Determine the [X, Y] coordinate at the center of the cell enclosing the given text.  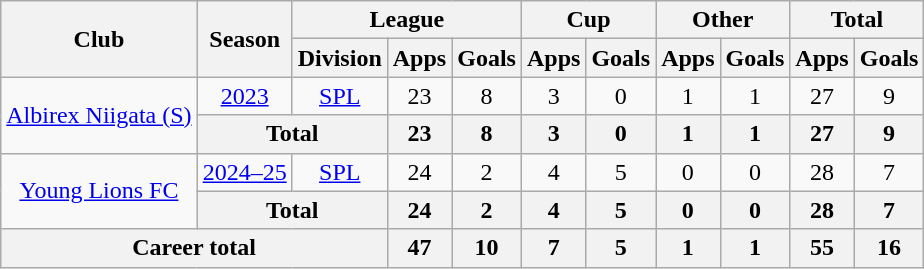
2023 [244, 96]
55 [822, 248]
League [406, 20]
Division [340, 58]
Cup [588, 20]
Career total [194, 248]
10 [487, 248]
Albirex Niigata (S) [99, 115]
16 [889, 248]
47 [419, 248]
Club [99, 39]
2024–25 [244, 172]
Other [723, 20]
Young Lions FC [99, 191]
Season [244, 39]
